Locate the cell with the specified text and output its [X, Y] center coordinate. 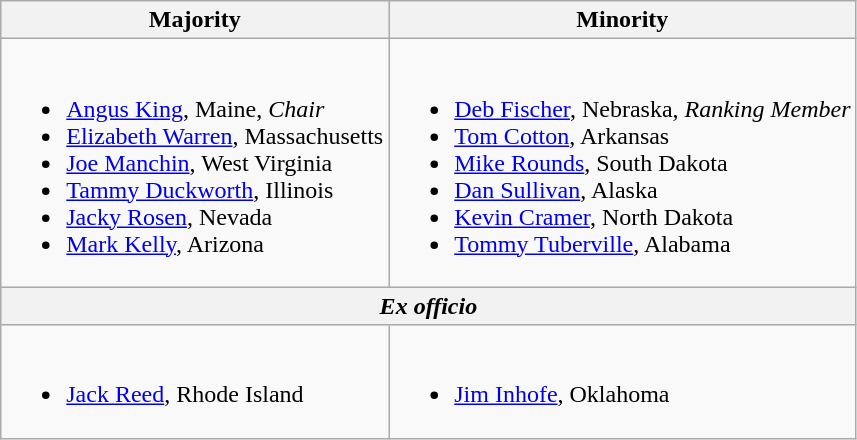
Minority [622, 20]
Angus King, Maine, ChairElizabeth Warren, MassachusettsJoe Manchin, West VirginiaTammy Duckworth, IllinoisJacky Rosen, NevadaMark Kelly, Arizona [195, 163]
Majority [195, 20]
Jim Inhofe, Oklahoma [622, 382]
Jack Reed, Rhode Island [195, 382]
Ex officio [428, 306]
